Find where the given text appears and provide that cell's center as [x, y] coordinate. 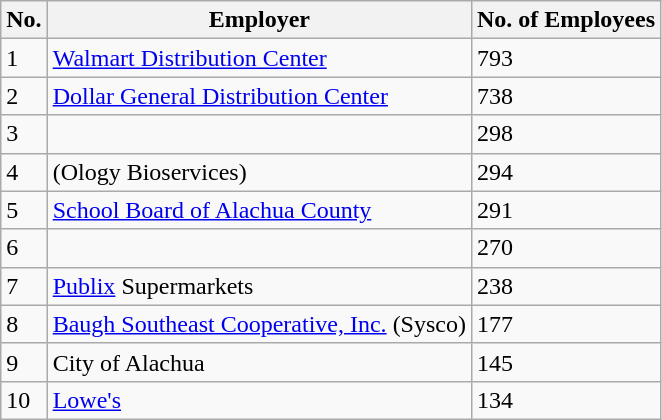
Dollar General Distribution Center [259, 96]
Employer [259, 20]
270 [566, 248]
3 [24, 134]
298 [566, 134]
291 [566, 210]
177 [566, 324]
6 [24, 248]
5 [24, 210]
2 [24, 96]
School Board of Alachua County [259, 210]
No. of Employees [566, 20]
Baugh Southeast Cooperative, Inc. (Sysco) [259, 324]
No. [24, 20]
294 [566, 172]
City of Alachua [259, 362]
4 [24, 172]
Lowe's [259, 400]
145 [566, 362]
8 [24, 324]
134 [566, 400]
9 [24, 362]
793 [566, 58]
Walmart Distribution Center [259, 58]
Publix Supermarkets [259, 286]
238 [566, 286]
7 [24, 286]
(Ology Bioservices) [259, 172]
10 [24, 400]
1 [24, 58]
738 [566, 96]
